Provide the [x, y] coordinate of the cell's center where the given text is located.  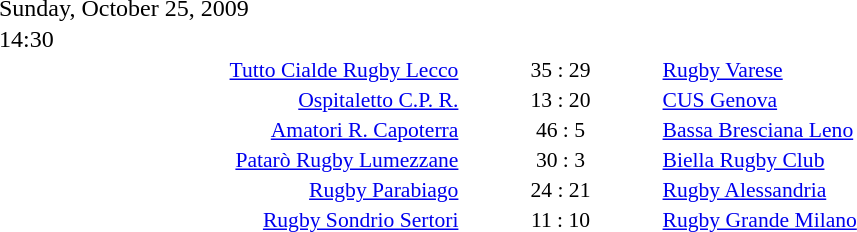
24 : 21 [560, 190]
13 : 20 [560, 100]
30 : 3 [560, 160]
46 : 5 [560, 130]
35 : 29 [560, 70]
